Search for the cell housing the specified text and yield its (X, Y) center coordinate. 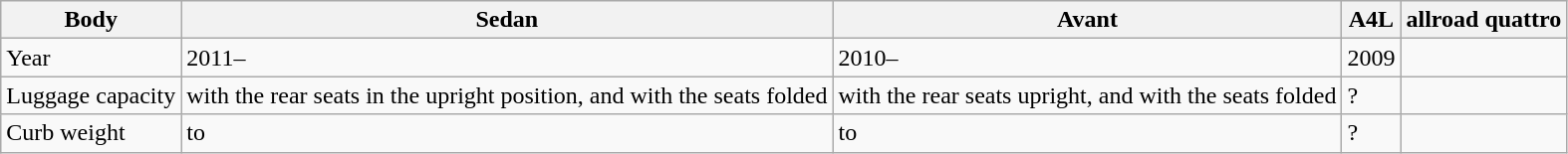
Year (92, 58)
2009 (1371, 58)
Curb weight (92, 133)
2011– (507, 58)
A4L (1371, 20)
Luggage capacity (92, 95)
with the rear seats in the upright position, and with the seats folded (507, 95)
with the rear seats upright, and with the seats folded (1088, 95)
2010– (1088, 58)
Avant (1088, 20)
Body (92, 20)
Sedan (507, 20)
allroad quattro (1484, 20)
